Determine the (x, y) coordinate at the center of the cell enclosing the given text.  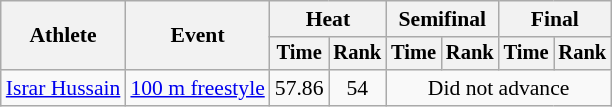
Israr Hussain (64, 88)
100 m freestyle (197, 88)
Heat (328, 19)
57.86 (300, 88)
Final (555, 19)
Event (197, 36)
54 (357, 88)
Did not advance (498, 88)
Athlete (64, 36)
Semifinal (442, 19)
